Search for the cell housing the specified text and yield its (x, y) center coordinate. 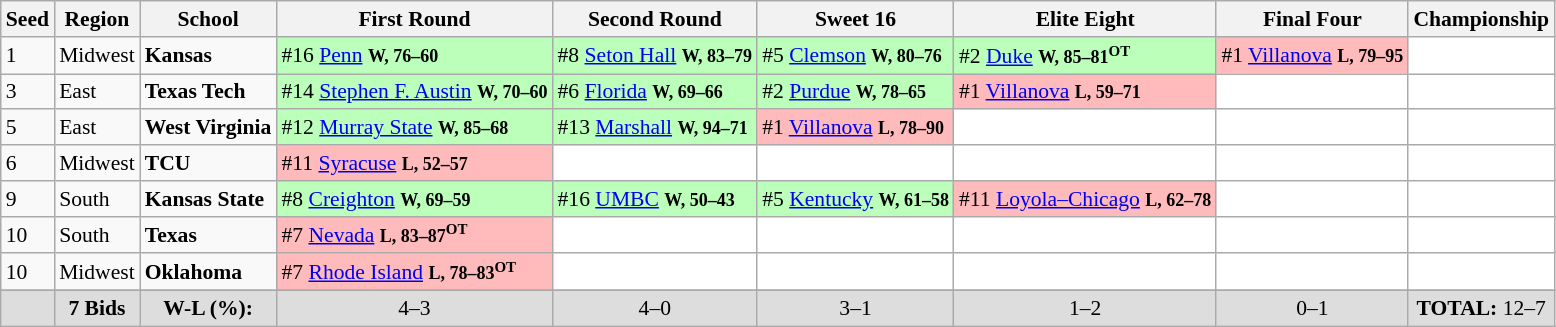
Oklahoma (208, 272)
Second Round (654, 19)
6 (28, 163)
#11 Syracuse L, 52–57 (414, 163)
#2 Duke W, 85–81OT (1085, 56)
9 (28, 199)
#12 Murray State W, 85–68 (414, 128)
Texas Tech (208, 92)
5 (28, 128)
#16 Penn W, 76–60 (414, 56)
#7 Nevada L, 83–87OT (414, 234)
West Virginia (208, 128)
Elite Eight (1085, 19)
TOTAL: 12–7 (1481, 309)
3 (28, 92)
#13 Marshall W, 94–71 (654, 128)
1–2 (1085, 309)
0–1 (1312, 309)
4–0 (654, 309)
Kansas (208, 56)
#2 Purdue W, 78–65 (856, 92)
#8 Seton Hall W, 83–79 (654, 56)
#11 Loyola–Chicago L, 62–78 (1085, 199)
#1 Villanova L, 78–90 (856, 128)
Region (97, 19)
4–3 (414, 309)
W-L (%): (208, 309)
Sweet 16 (856, 19)
#7 Rhode Island L, 78–83OT (414, 272)
Texas (208, 234)
Championship (1481, 19)
1 (28, 56)
#6 Florida W, 69–66 (654, 92)
#1 Villanova L, 79–95 (1312, 56)
Kansas State (208, 199)
#5 Kentucky W, 61–58 (856, 199)
First Round (414, 19)
Final Four (1312, 19)
#5 Clemson W, 80–76 (856, 56)
#14 Stephen F. Austin W, 70–60 (414, 92)
7 Bids (97, 309)
#16 UMBC W, 50–43 (654, 199)
TCU (208, 163)
Seed (28, 19)
#8 Creighton W, 69–59 (414, 199)
School (208, 19)
#1 Villanova L, 59–71 (1085, 92)
3–1 (856, 309)
